Determine the (X, Y) coordinate at the center of the cell enclosing the given text.  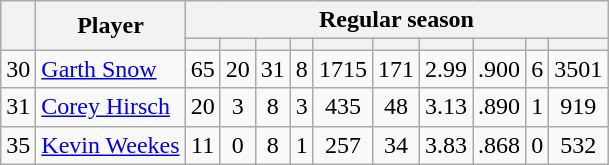
532 (578, 145)
Corey Hirsch (110, 107)
435 (342, 107)
3.13 (446, 107)
919 (578, 107)
35 (18, 145)
.900 (500, 69)
Player (110, 26)
30 (18, 69)
6 (538, 69)
Kevin Weekes (110, 145)
48 (396, 107)
3.83 (446, 145)
.868 (500, 145)
2.99 (446, 69)
.890 (500, 107)
257 (342, 145)
Regular season (396, 20)
11 (202, 145)
171 (396, 69)
3501 (578, 69)
Garth Snow (110, 69)
1715 (342, 69)
34 (396, 145)
65 (202, 69)
